Scan for the cell matching the given text and deliver its (x, y) coordinate at center. 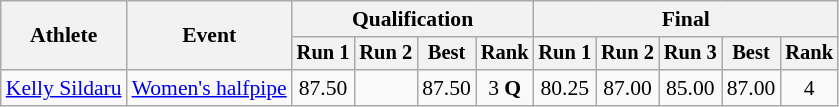
Athlete (64, 36)
Final (685, 19)
4 (809, 88)
Kelly Sildaru (64, 88)
Qualification (413, 19)
Run 3 (690, 54)
Women's halfpipe (210, 88)
85.00 (690, 88)
Event (210, 36)
3 Q (505, 88)
80.25 (564, 88)
